Output the [X, Y] coordinate of the center of the cell containing the given text.  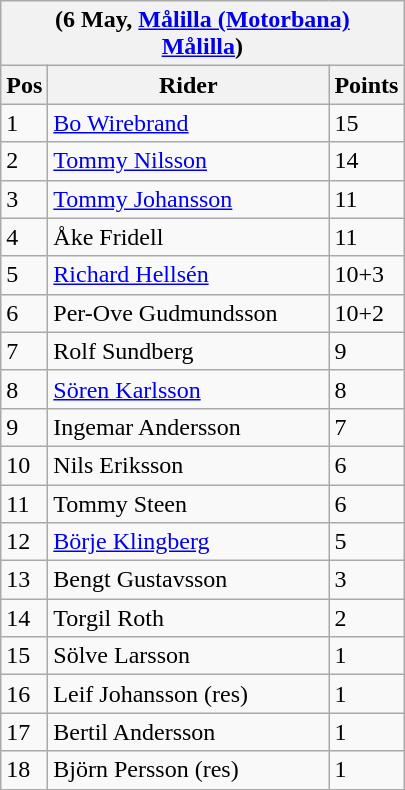
Börje Klingberg [188, 542]
Leif Johansson (res) [188, 694]
Rolf Sundberg [188, 351]
17 [24, 732]
Tommy Steen [188, 503]
Ingemar Andersson [188, 427]
10 [24, 465]
Rider [188, 85]
Björn Persson (res) [188, 770]
Sölve Larsson [188, 656]
10+3 [366, 275]
Bengt Gustavsson [188, 580]
(6 May, Målilla (Motorbana)Målilla) [202, 34]
4 [24, 237]
Bertil Andersson [188, 732]
Sören Karlsson [188, 389]
16 [24, 694]
Richard Hellsén [188, 275]
Points [366, 85]
18 [24, 770]
12 [24, 542]
Nils Eriksson [188, 465]
Åke Fridell [188, 237]
13 [24, 580]
Per-Ove Gudmundsson [188, 313]
Torgil Roth [188, 618]
Bo Wirebrand [188, 123]
Tommy Nilsson [188, 161]
Pos [24, 85]
Tommy Johansson [188, 199]
10+2 [366, 313]
